From the cell containing the given text, extract its center point as [x, y] coordinate. 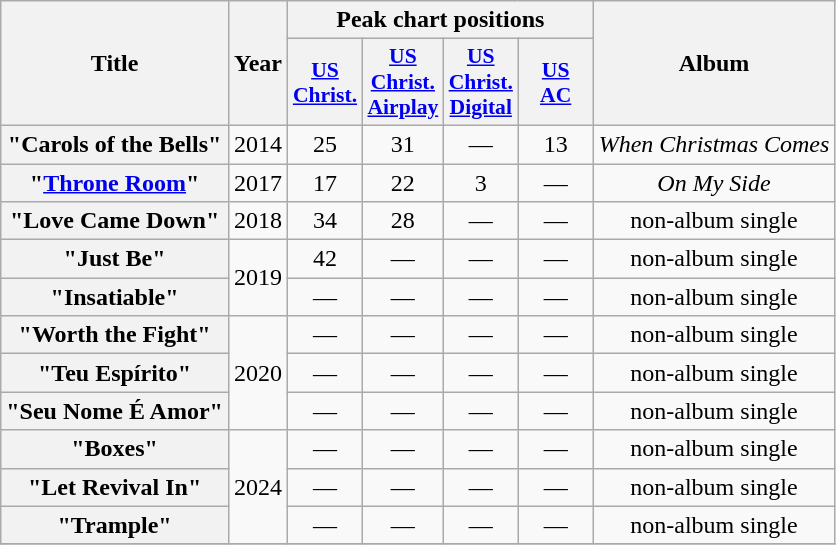
"Carols of the Bells" [115, 144]
USChrist.Airplay [402, 82]
Peak chart positions [441, 20]
42 [326, 259]
Year [258, 64]
"Trample" [115, 525]
"Love Came Down" [115, 221]
USChrist. [326, 82]
Title [115, 64]
"Insatiable" [115, 297]
Album [714, 64]
"Seu Nome É Amor" [115, 411]
"Boxes" [115, 449]
13 [556, 144]
When Christmas Comes [714, 144]
17 [326, 183]
"Throne Room" [115, 183]
22 [402, 183]
2024 [258, 487]
25 [326, 144]
"Let Revival In" [115, 487]
2020 [258, 373]
2018 [258, 221]
31 [402, 144]
USChrist.Digital [480, 82]
2017 [258, 183]
"Just Be" [115, 259]
28 [402, 221]
2019 [258, 278]
3 [480, 183]
USAC [556, 82]
"Worth the Fight" [115, 335]
On My Side [714, 183]
"Teu Espírito" [115, 373]
2014 [258, 144]
34 [326, 221]
